Scan for the cell matching the given text and deliver its [x, y] coordinate at center. 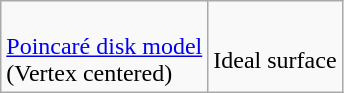
Ideal surface [275, 47]
Poincaré disk model(Vertex centered) [104, 47]
